Detect which cell encompasses the target text, then output its [X, Y] center coordinate. 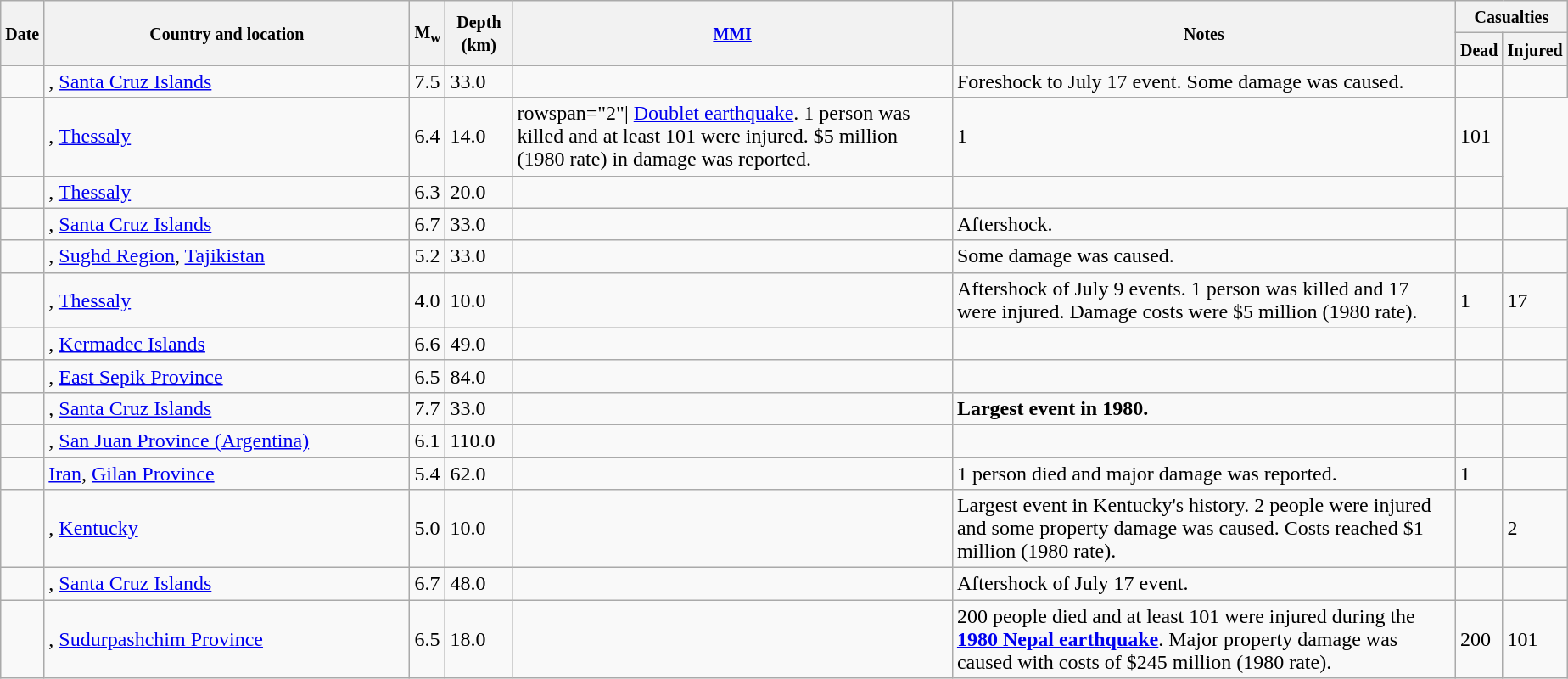
Mw [428, 33]
110.0 [479, 441]
Casualties [1511, 17]
4.0 [428, 300]
5.0 [428, 529]
17 [1535, 300]
Iran, Gilan Province [227, 473]
, East Sepik Province [227, 376]
Depth (km) [479, 33]
62.0 [479, 473]
Largest event in 1980. [1203, 408]
1 person died and major damage was reported. [1203, 473]
200 [1479, 639]
6.3 [428, 192]
18.0 [479, 639]
, Sughd Region, Tajikistan [227, 256]
2 [1535, 529]
48.0 [479, 584]
MMI [732, 33]
Some damage was caused. [1203, 256]
7.5 [428, 81]
Foreshock to July 17 event. Some damage was caused. [1203, 81]
6.6 [428, 344]
, San Juan Province (Argentina) [227, 441]
, Kermadec Islands [227, 344]
rowspan="2"| Doublet earthquake. 1 person was killed and at least 101 were injured. $5 million (1980 rate) in damage was reported. [732, 137]
6.1 [428, 441]
84.0 [479, 376]
, Sudurpashchim Province [227, 639]
6.4 [428, 137]
Aftershock. [1203, 224]
Largest event in Kentucky's history. 2 people were injured and some property damage was caused. Costs reached $1 million (1980 rate). [1203, 529]
7.7 [428, 408]
, Kentucky [227, 529]
Aftershock of July 17 event. [1203, 584]
14.0 [479, 137]
20.0 [479, 192]
Dead [1479, 49]
Injured [1535, 49]
Country and location [227, 33]
5.2 [428, 256]
Aftershock of July 9 events. 1 person was killed and 17 were injured. Damage costs were $5 million (1980 rate). [1203, 300]
49.0 [479, 344]
5.4 [428, 473]
Notes [1203, 33]
Date [22, 33]
